From the cell containing the given text, extract its center point as [X, Y] coordinate. 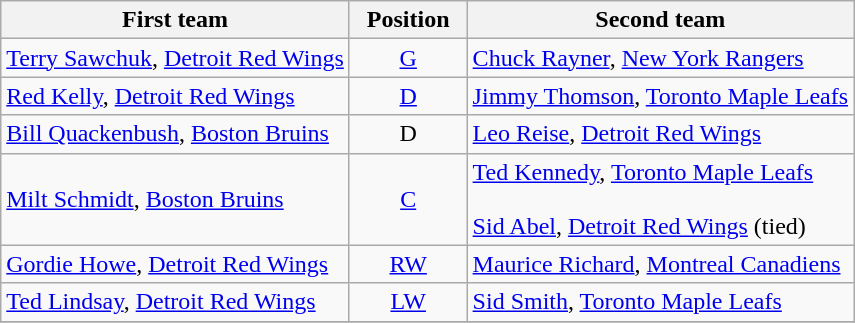
C [408, 199]
Milt Schmidt, Boston Bruins [176, 199]
Bill Quackenbush, Boston Bruins [176, 134]
Gordie Howe, Detroit Red Wings [176, 264]
LW [408, 302]
First team [176, 20]
Chuck Rayner, New York Rangers [660, 58]
Second team [660, 20]
G [408, 58]
Sid Smith, Toronto Maple Leafs [660, 302]
Terry Sawchuk, Detroit Red Wings [176, 58]
Ted Kennedy, Toronto Maple Leafs Sid Abel, Detroit Red Wings (tied) [660, 199]
Position [408, 20]
Jimmy Thomson, Toronto Maple Leafs [660, 96]
Maurice Richard, Montreal Canadiens [660, 264]
RW [408, 264]
Leo Reise, Detroit Red Wings [660, 134]
Ted Lindsay, Detroit Red Wings [176, 302]
Red Kelly, Detroit Red Wings [176, 96]
